Return (x, y) of the center of cell containing provided text 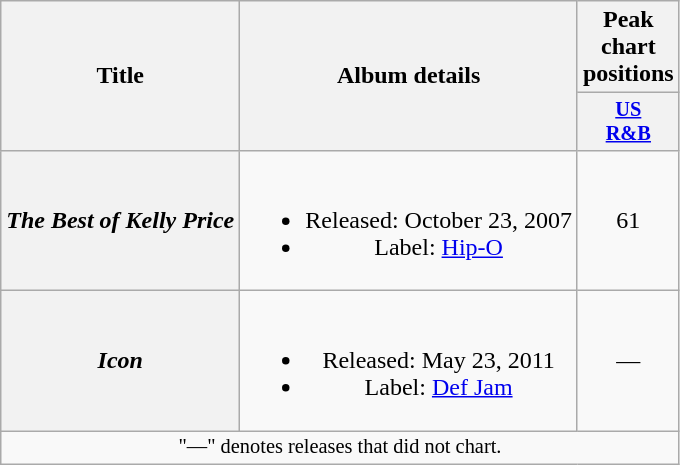
— (628, 361)
Album details (409, 76)
Peak chart positions (628, 47)
US R&B (628, 122)
The Best of Kelly Price (120, 220)
Icon (120, 361)
Title (120, 76)
61 (628, 220)
"—" denotes releases that did not chart. (340, 448)
Released: May 23, 2011Label: Def Jam (409, 361)
Released: October 23, 2007Label: Hip-O (409, 220)
